Extract the (x, y) coordinate from the center of the cell holding the provided text.  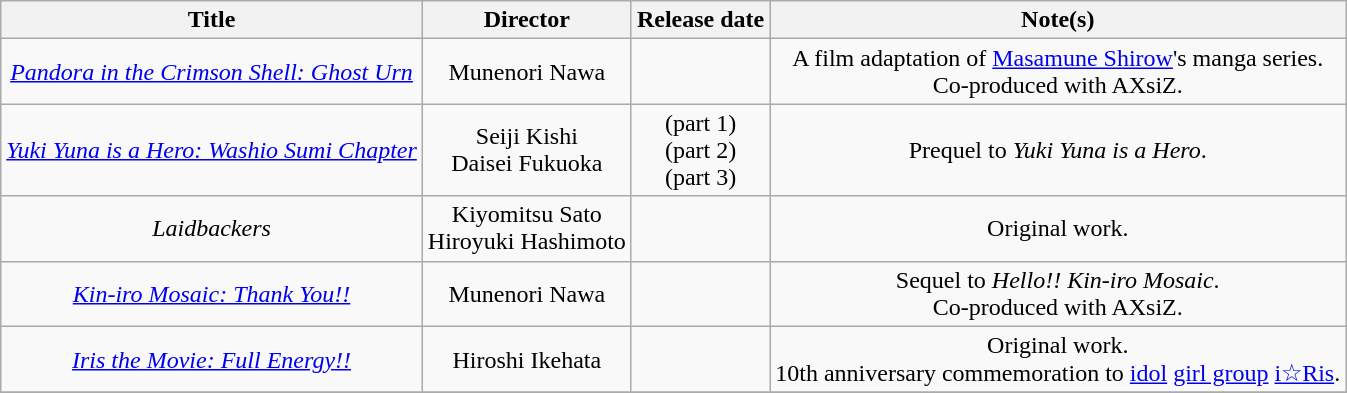
Kiyomitsu SatoHiroyuki Hashimoto (526, 228)
A film adaptation of Masamune Shirow's manga series. Co-produced with AXsiZ. (1058, 72)
Seiji KishiDaisei Fukuoka (526, 150)
Director (526, 20)
Release date (700, 20)
Laidbackers (212, 228)
Hiroshi Ikehata (526, 360)
Kin-iro Mosaic: Thank You!! (212, 294)
Note(s) (1058, 20)
Iris the Movie: Full Energy!! (212, 360)
Title (212, 20)
Yuki Yuna is a Hero: Washio Sumi Chapter (212, 150)
Sequel to Hello!! Kin-iro Mosaic. Co-produced with AXsiZ. (1058, 294)
(part 1) (part 2) (part 3) (700, 150)
Prequel to Yuki Yuna is a Hero. (1058, 150)
Pandora in the Crimson Shell: Ghost Urn (212, 72)
Original work. (1058, 228)
Original work.10th anniversary commemoration to idol girl group i☆Ris. (1058, 360)
